Determine the [x, y] coordinate at the center of the cell enclosing the given text.  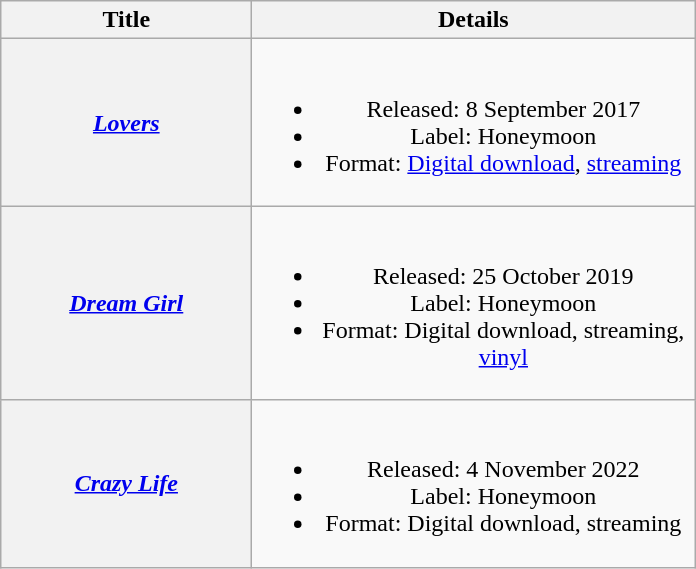
Details [474, 20]
Released: 8 September 2017Label: HoneymoonFormat: Digital download, streaming [474, 122]
Released: 4 November 2022Label: HoneymoonFormat: Digital download, streaming [474, 484]
Title [126, 20]
Dream Girl [126, 303]
Crazy Life [126, 484]
Released: 25 October 2019Label: HoneymoonFormat: Digital download, streaming, vinyl [474, 303]
Lovers [126, 122]
